Locate the cell with the specified text and output its (X, Y) center coordinate. 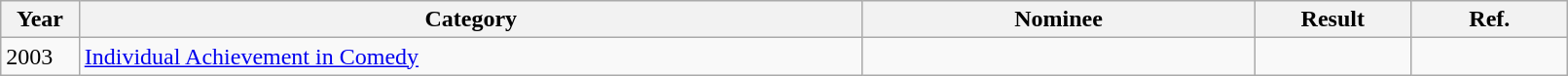
2003 (40, 57)
Result (1333, 19)
Ref. (1489, 19)
Year (40, 19)
Nominee (1059, 19)
Category (471, 19)
Individual Achievement in Comedy (471, 57)
